Capture the cell that displays the provided text and extract its [X, Y] central coordinate. 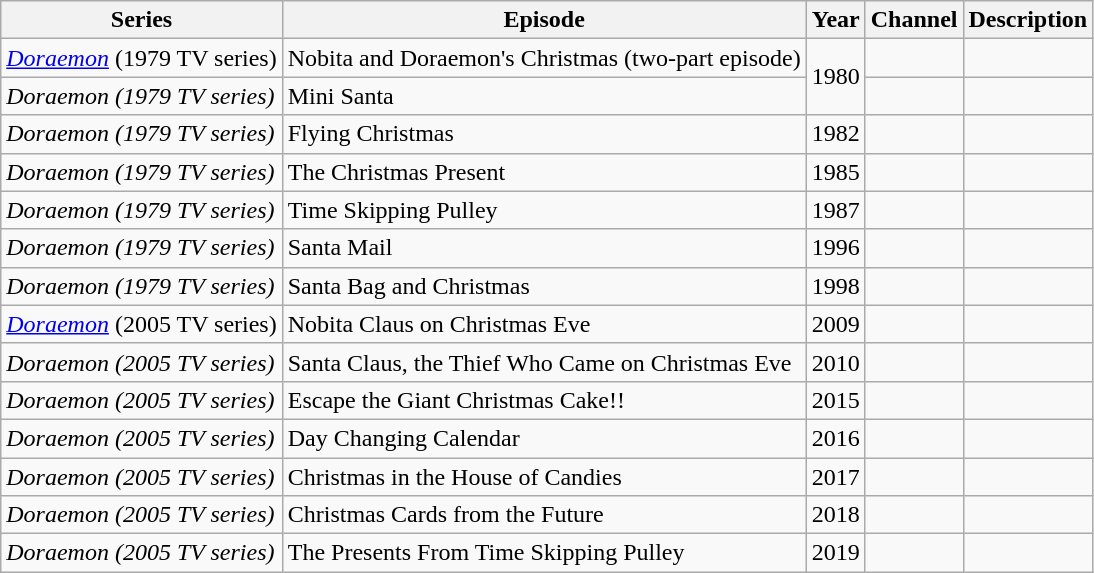
2018 [836, 515]
1980 [836, 77]
2009 [836, 324]
Christmas in the House of Candies [544, 477]
Time Skipping Pulley [544, 210]
1982 [836, 134]
2019 [836, 553]
1996 [836, 248]
1985 [836, 172]
Channel [914, 20]
Nobita Claus on Christmas Eve [544, 324]
Nobita and Doraemon's Christmas (two-part episode) [544, 58]
1987 [836, 210]
Mini Santa [544, 96]
The Presents From Time Skipping Pulley [544, 553]
2010 [836, 362]
Santa Bag and Christmas [544, 286]
Episode [544, 20]
Year [836, 20]
The Christmas Present [544, 172]
1998 [836, 286]
2016 [836, 438]
Santa Claus, the Thief Who Came on Christmas Eve [544, 362]
Description [1028, 20]
2015 [836, 400]
Christmas Cards from the Future [544, 515]
Flying Christmas [544, 134]
Escape the Giant Christmas Cake!! [544, 400]
2017 [836, 477]
Santa Mail [544, 248]
Day Changing Calendar [544, 438]
Series [142, 20]
